Determine the (X, Y) coordinate at the center of the cell enclosing the given text.  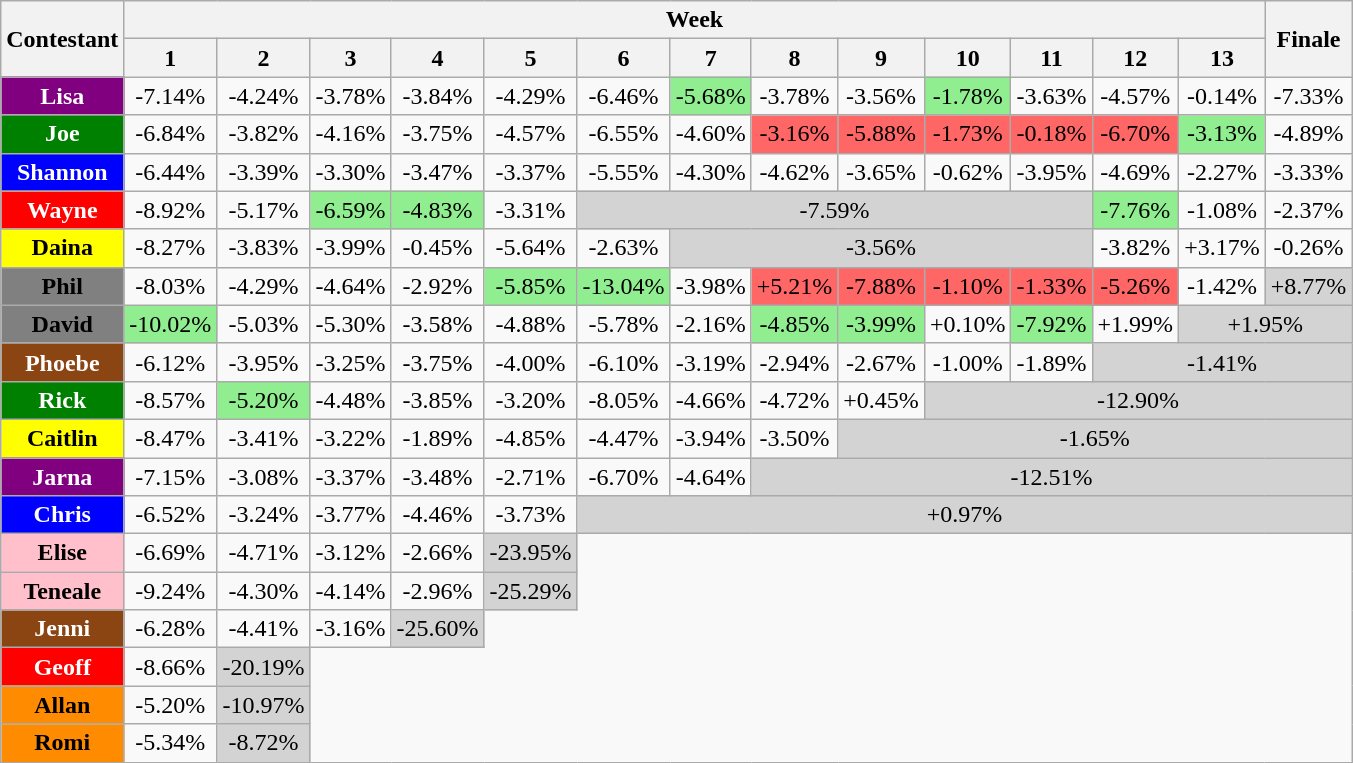
-20.19% (264, 667)
+1.95% (1266, 324)
Contestant (62, 39)
-6.44% (170, 172)
Shannon (62, 172)
+0.97% (964, 515)
Teneale (62, 591)
2 (264, 58)
+1.99% (1136, 324)
-3.24% (264, 515)
3 (350, 58)
-4.00% (530, 362)
-4.72% (794, 400)
-6.12% (170, 362)
Jarna (62, 477)
-2.27% (1222, 172)
-8.05% (624, 400)
-8.27% (170, 248)
-4.66% (710, 400)
-6.46% (624, 96)
-3.63% (1052, 96)
-7.33% (1308, 96)
-1.41% (1222, 362)
-6.69% (170, 553)
-2.66% (438, 553)
-5.78% (624, 324)
-3.47% (438, 172)
-12.51% (1052, 477)
+0.45% (882, 400)
-1.00% (968, 362)
-25.29% (530, 591)
-10.97% (264, 705)
6 (624, 58)
-0.18% (1052, 134)
-7.15% (170, 477)
5 (530, 58)
-5.68% (710, 96)
Rick (62, 400)
-8.66% (170, 667)
-4.62% (794, 172)
-8.47% (170, 438)
Joe (62, 134)
+5.21% (794, 286)
-1.08% (1222, 210)
-3.13% (1222, 134)
-4.14% (350, 591)
-2.67% (882, 362)
-3.25% (350, 362)
-0.26% (1308, 248)
-3.50% (794, 438)
-4.46% (438, 515)
-1.33% (1052, 286)
Wayne (62, 210)
-2.94% (794, 362)
-3.85% (438, 400)
-5.64% (530, 248)
-13.04% (624, 286)
-5.85% (530, 286)
-3.65% (882, 172)
-5.88% (882, 134)
-4.88% (530, 324)
-6.52% (170, 515)
-4.69% (1136, 172)
-5.17% (264, 210)
Finale (1308, 39)
-7.88% (882, 286)
+3.17% (1222, 248)
-8.57% (170, 400)
Daina (62, 248)
-6.10% (624, 362)
+0.10% (968, 324)
-3.31% (530, 210)
-3.77% (350, 515)
-8.03% (170, 286)
+8.77% (1308, 286)
-5.55% (624, 172)
-8.72% (264, 743)
David (62, 324)
-2.96% (438, 591)
-5.34% (170, 743)
-5.26% (1136, 286)
-3.20% (530, 400)
-2.71% (530, 477)
-3.73% (530, 515)
-1.73% (968, 134)
13 (1222, 58)
-3.84% (438, 96)
Chris (62, 515)
7 (710, 58)
-1.42% (1222, 286)
-7.14% (170, 96)
-4.60% (710, 134)
Romi (62, 743)
-1.65% (1095, 438)
-1.78% (968, 96)
-2.63% (624, 248)
Elise (62, 553)
9 (882, 58)
-4.83% (438, 210)
-3.83% (264, 248)
-4.47% (624, 438)
-12.90% (1138, 400)
1 (170, 58)
Week (694, 20)
-10.02% (170, 324)
12 (1136, 58)
-5.03% (264, 324)
-3.48% (438, 477)
11 (1052, 58)
10 (968, 58)
8 (794, 58)
-2.16% (710, 324)
-3.58% (438, 324)
-4.16% (350, 134)
Allan (62, 705)
-6.84% (170, 134)
-25.60% (438, 629)
-23.95% (530, 553)
-1.10% (968, 286)
-9.24% (170, 591)
-3.39% (264, 172)
-4.89% (1308, 134)
4 (438, 58)
-2.92% (438, 286)
-4.24% (264, 96)
-4.71% (264, 553)
Phoebe (62, 362)
-0.45% (438, 248)
-0.62% (968, 172)
-7.76% (1136, 210)
-0.14% (1222, 96)
-3.22% (350, 438)
-6.55% (624, 134)
-3.41% (264, 438)
-5.30% (350, 324)
Geoff (62, 667)
-7.59% (834, 210)
-3.98% (710, 286)
-3.94% (710, 438)
-4.41% (264, 629)
-7.92% (1052, 324)
-3.19% (710, 362)
-3.30% (350, 172)
Lisa (62, 96)
-6.59% (350, 210)
Jenni (62, 629)
-3.12% (350, 553)
-3.08% (264, 477)
-4.48% (350, 400)
-8.92% (170, 210)
-6.28% (170, 629)
-3.33% (1308, 172)
-2.37% (1308, 210)
Phil (62, 286)
Caitlin (62, 438)
